Locate the cell with the specified text and output its (X, Y) center coordinate. 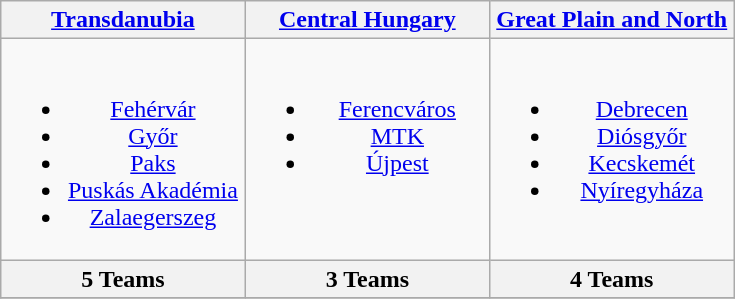
Central Hungary (367, 20)
Great Plain and North (612, 20)
FerencvárosMTKÚjpest (367, 150)
DebrecenDiósgyőrKecskemétNyíregyháza (612, 150)
4 Teams (612, 279)
FehérvárGyőrPaksPuskás AkadémiaZalaegerszeg (123, 150)
Transdanubia (123, 20)
5 Teams (123, 279)
3 Teams (367, 279)
